Pinpoint the cell where the given text exists, returning its [x, y] midpoint coordinate. 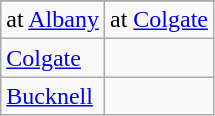
Bucknell [53, 96]
at Albany [53, 20]
Colgate [53, 58]
at Colgate [158, 20]
